Determine the (x, y) coordinate at the center of the cell enclosing the given text.  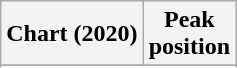
Chart (2020) (72, 34)
Peakposition (189, 34)
